Identify which cell holds the provided text, then report its [X, Y] central coordinate. 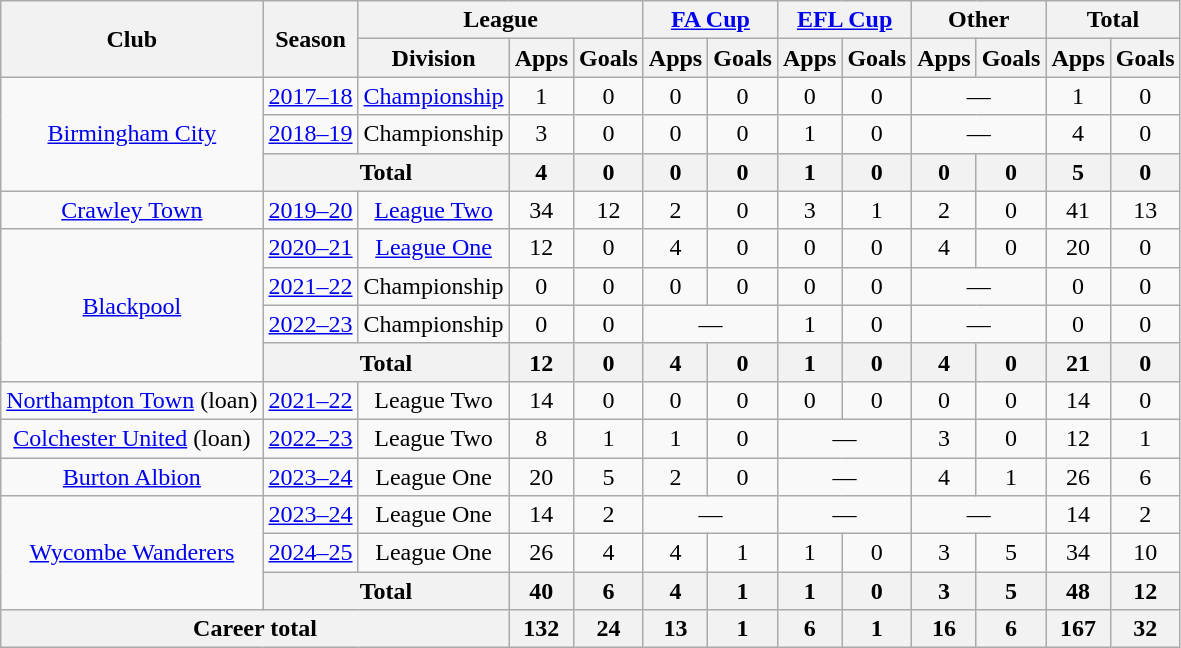
League [500, 20]
10 [1145, 553]
2019–20 [310, 210]
Wycombe Wanderers [132, 553]
16 [944, 629]
Colchester United (loan) [132, 438]
Season [310, 39]
FA Cup [710, 20]
40 [541, 591]
2020–21 [310, 248]
Career total [255, 629]
Division [434, 58]
24 [609, 629]
32 [1145, 629]
Club [132, 39]
Birmingham City [132, 134]
132 [541, 629]
Crawley Town [132, 210]
48 [1078, 591]
21 [1078, 362]
2018–19 [310, 134]
EFL Cup [844, 20]
41 [1078, 210]
2024–25 [310, 553]
Blackpool [132, 305]
2017–18 [310, 96]
Northampton Town (loan) [132, 400]
Other [979, 20]
8 [541, 438]
Burton Albion [132, 477]
167 [1078, 629]
